Output the [X, Y] coordinate of the center of the cell containing the given text.  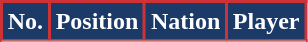
No. [26, 22]
Player [266, 22]
Position [96, 22]
Nation [186, 22]
